From the cell containing the given text, extract its center point as (x, y) coordinate. 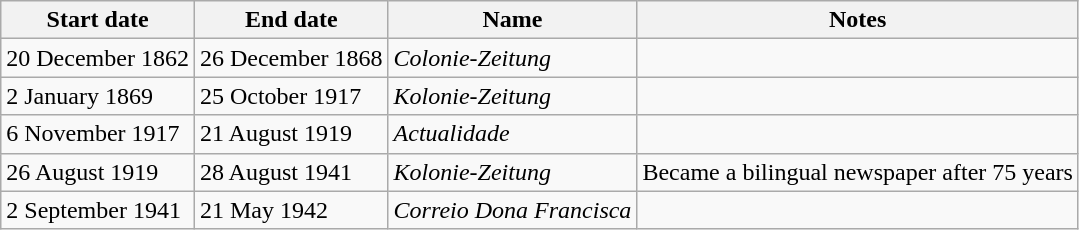
Became a bilingual newspaper after 75 years (858, 172)
2 January 1869 (98, 96)
End date (291, 20)
Actualidade (512, 134)
2 September 1941 (98, 210)
Correio Dona Francisca (512, 210)
6 November 1917 (98, 134)
21 August 1919 (291, 134)
21 May 1942 (291, 210)
Notes (858, 20)
Start date (98, 20)
25 October 1917 (291, 96)
20 December 1862 (98, 58)
28 August 1941 (291, 172)
26 August 1919 (98, 172)
26 December 1868 (291, 58)
Name (512, 20)
Colonie-Zeitung (512, 58)
